Locate the cell with the specified text and output its [X, Y] center coordinate. 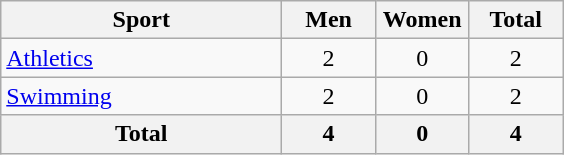
Sport [142, 20]
Athletics [142, 58]
Men [329, 20]
Women [422, 20]
Swimming [142, 96]
